Identify which cell holds the provided text, then report its [X, Y] central coordinate. 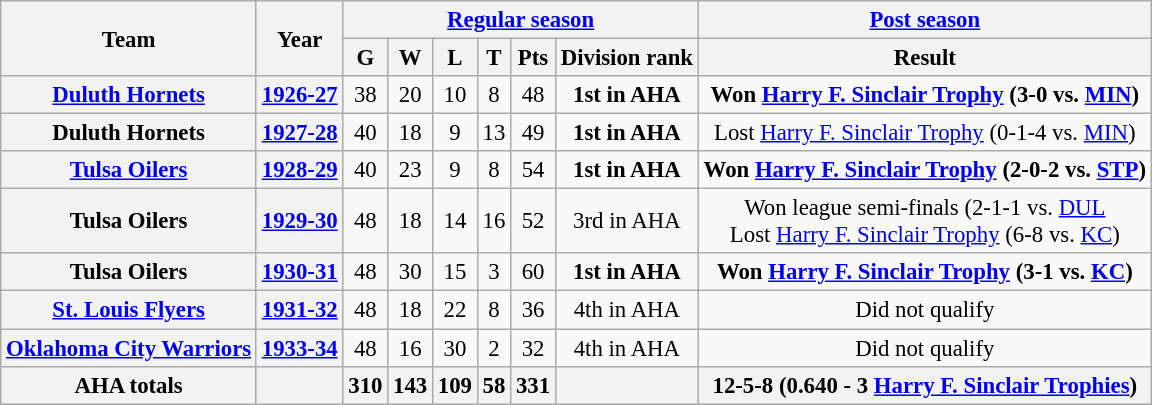
AHA totals [129, 385]
60 [534, 273]
Post season [924, 20]
Year [300, 38]
Won league semi-finals (2-1-1 vs. DUL Lost Harry F. Sinclair Trophy (6-8 vs. KC) [924, 222]
109 [456, 385]
3rd in AHA [626, 222]
G [366, 58]
Pts [534, 58]
Division rank [626, 58]
36 [534, 310]
2 [494, 348]
22 [456, 310]
143 [410, 385]
38 [366, 95]
1928-29 [300, 170]
10 [456, 95]
St. Louis Flyers [129, 310]
Team [129, 38]
1931-32 [300, 310]
3 [494, 273]
Won Harry F. Sinclair Trophy (3-0 vs. MIN) [924, 95]
Oklahoma City Warriors [129, 348]
W [410, 58]
L [456, 58]
12-5-8 (0.640 - 3 Harry F. Sinclair Trophies) [924, 385]
1930-31 [300, 273]
23 [410, 170]
54 [534, 170]
Lost Harry F. Sinclair Trophy (0-1-4 vs. MIN) [924, 133]
14 [456, 222]
1929-30 [300, 222]
Result [924, 58]
13 [494, 133]
1933-34 [300, 348]
331 [534, 385]
T [494, 58]
58 [494, 385]
310 [366, 385]
20 [410, 95]
1927-28 [300, 133]
Won Harry F. Sinclair Trophy (3-1 vs. KC) [924, 273]
52 [534, 222]
1926-27 [300, 95]
32 [534, 348]
49 [534, 133]
Regular season [520, 20]
15 [456, 273]
Won Harry F. Sinclair Trophy (2-0-2 vs. STP) [924, 170]
